Extract the [x, y] coordinate from the center of the cell holding the provided text.  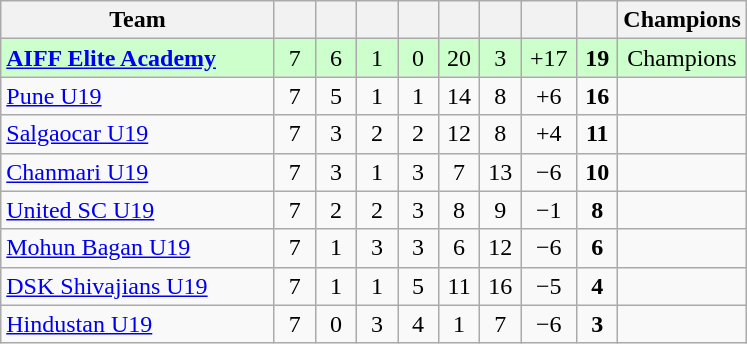
Pune U19 [138, 96]
14 [460, 96]
+6 [549, 96]
−1 [549, 210]
Team [138, 20]
13 [500, 172]
−5 [549, 286]
19 [598, 58]
DSK Shivajians U19 [138, 286]
+17 [549, 58]
9 [500, 210]
10 [598, 172]
Mohun Bagan U19 [138, 248]
Chanmari U19 [138, 172]
AIFF Elite Academy [138, 58]
Hindustan U19 [138, 324]
United SC U19 [138, 210]
20 [460, 58]
+4 [549, 134]
Salgaocar U19 [138, 134]
